Locate the cell with the specified text and output its [x, y] center coordinate. 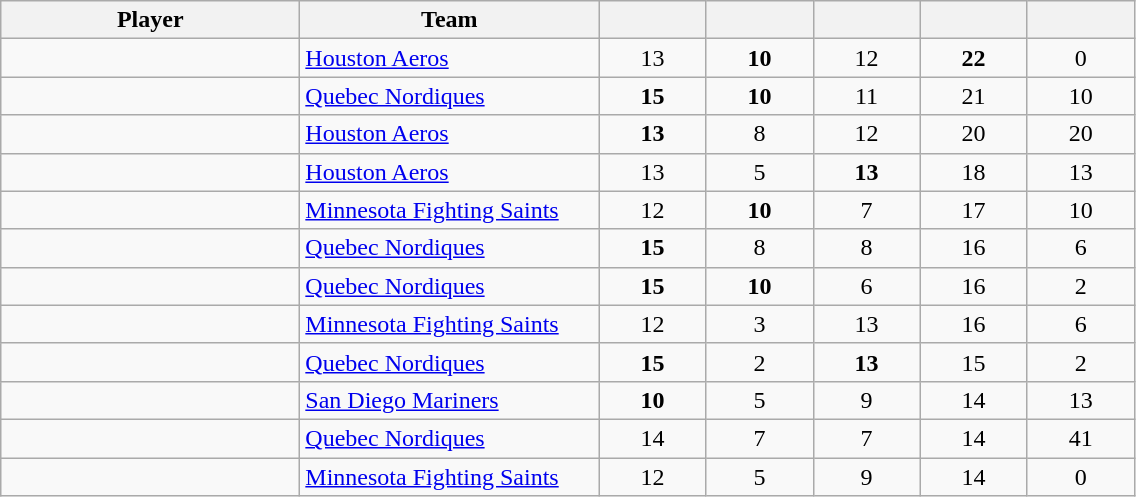
21 [974, 96]
18 [974, 172]
Player [150, 20]
San Diego Mariners [450, 400]
11 [866, 96]
41 [1080, 438]
Team [450, 20]
17 [974, 210]
3 [760, 324]
22 [974, 58]
